Output the [x, y] coordinate of the center of the cell containing the given text.  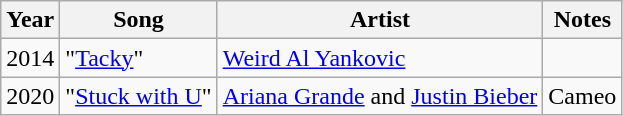
Notes [582, 20]
Artist [380, 20]
2014 [30, 58]
2020 [30, 96]
Ariana Grande and Justin Bieber [380, 96]
"Stuck with U" [138, 96]
Weird Al Yankovic [380, 58]
"Tacky" [138, 58]
Cameo [582, 96]
Song [138, 20]
Year [30, 20]
